Capture the cell that displays the provided text and extract its [x, y] central coordinate. 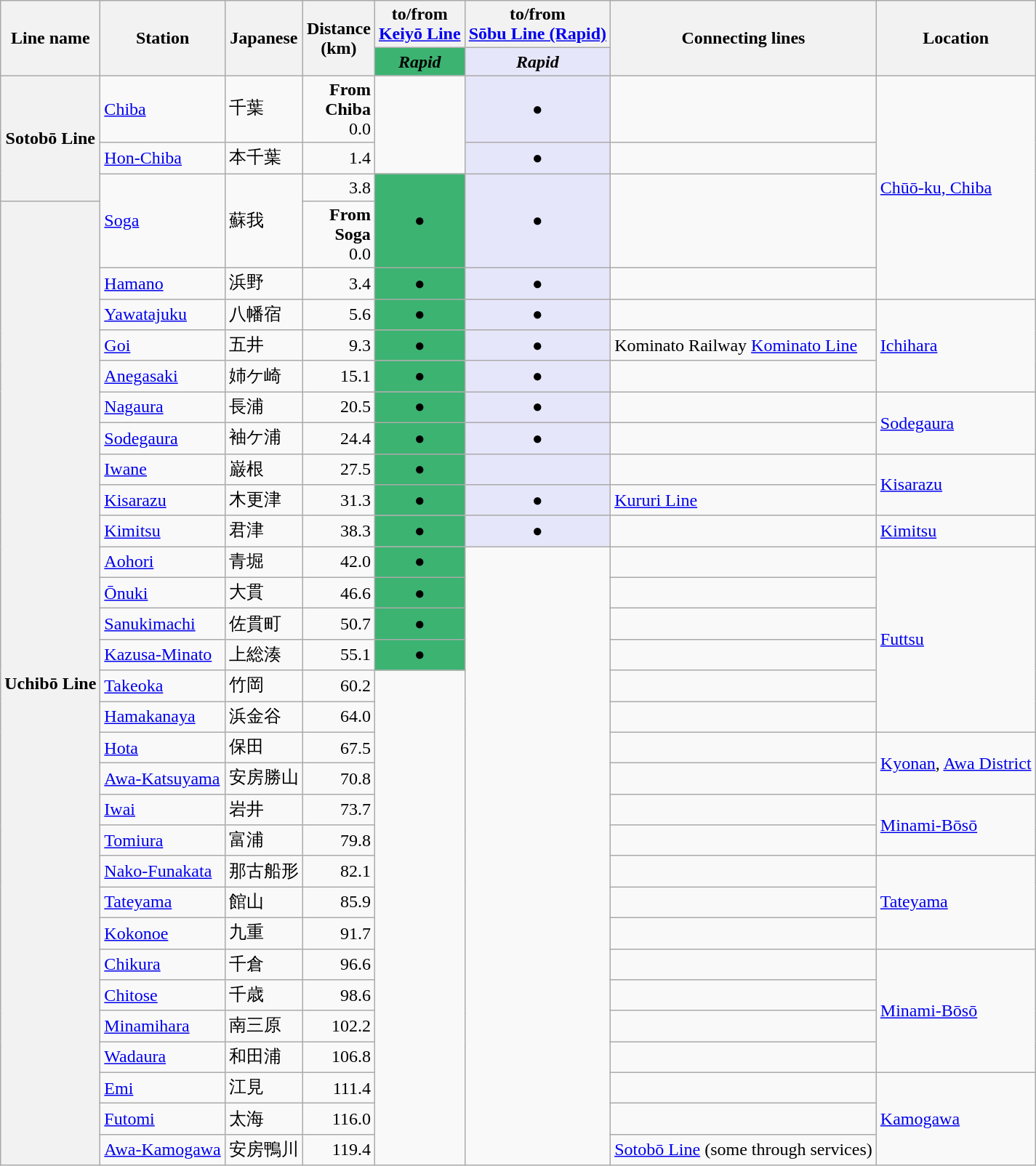
91.7 [339, 933]
浜金谷 [263, 717]
Wadaura [163, 1057]
111.4 [339, 1087]
1.4 [339, 158]
大貫 [263, 593]
佐貫町 [263, 624]
富浦 [263, 840]
青堀 [263, 563]
五井 [263, 346]
3.8 [339, 187]
70.8 [339, 779]
袖ケ浦 [263, 438]
Futomi [163, 1119]
Sanukimachi [163, 624]
Ōnuki [163, 593]
Tomiura [163, 840]
Soga [163, 220]
Chūō-ku, Chiba [955, 188]
安房鴨川 [263, 1150]
Kamogawa [955, 1119]
Sotobō Line [51, 138]
安房勝山 [263, 779]
3.4 [339, 284]
Kominato Railway Kominato Line [744, 346]
姉ケ崎 [263, 377]
27.5 [339, 470]
FromSoga0.0 [339, 235]
50.7 [339, 624]
Location [955, 38]
木更津 [263, 500]
Kururi Line [744, 500]
Emi [163, 1087]
Chiba [163, 109]
Hon-Chiba [163, 158]
長浦 [263, 407]
15.1 [339, 377]
73.7 [339, 810]
55.1 [339, 654]
竹岡 [263, 686]
119.4 [339, 1150]
82.1 [339, 871]
保田 [263, 747]
Hota [163, 747]
千歳 [263, 996]
Distance(km) [339, 38]
Kazusa-Minato [163, 654]
Aohori [163, 563]
和田浦 [263, 1057]
江見 [263, 1087]
岩井 [263, 810]
Nagaura [163, 407]
20.5 [339, 407]
to/fromSōbu Line (Rapid) [537, 25]
館山 [263, 903]
60.2 [339, 686]
Nako-Funakata [163, 871]
98.6 [339, 996]
Futtsu [955, 640]
85.9 [339, 903]
106.8 [339, 1057]
FromChiba0.0 [339, 109]
八幡宿 [263, 314]
Minamihara [163, 1026]
96.6 [339, 964]
42.0 [339, 563]
Awa-Katsuyama [163, 779]
Goi [163, 346]
102.2 [339, 1026]
Chikura [163, 964]
Station [163, 38]
to/fromKeiyō Line [419, 25]
上総湊 [263, 654]
千倉 [263, 964]
Kokonoe [163, 933]
Chitose [163, 996]
Hamakanaya [163, 717]
Anegasaki [163, 377]
38.3 [339, 531]
君津 [263, 531]
蘇我 [263, 220]
24.4 [339, 438]
31.3 [339, 500]
本千葉 [263, 158]
千葉 [263, 109]
Kyonan, Awa District [955, 763]
浜野 [263, 284]
Iwane [163, 470]
Iwai [163, 810]
南三原 [263, 1026]
116.0 [339, 1119]
那古船形 [263, 871]
9.3 [339, 346]
巌根 [263, 470]
Ichihara [955, 345]
Hamano [163, 284]
Yawatajuku [163, 314]
Japanese [263, 38]
46.6 [339, 593]
九重 [263, 933]
Sotobō Line (some through services) [744, 1150]
Line name [51, 38]
Uchibō Line [51, 683]
5.6 [339, 314]
Connecting lines [744, 38]
79.8 [339, 840]
Takeoka [163, 686]
64.0 [339, 717]
67.5 [339, 747]
Awa-Kamogawa [163, 1150]
太海 [263, 1119]
